Detect which cell encompasses the target text, then output its (x, y) center coordinate. 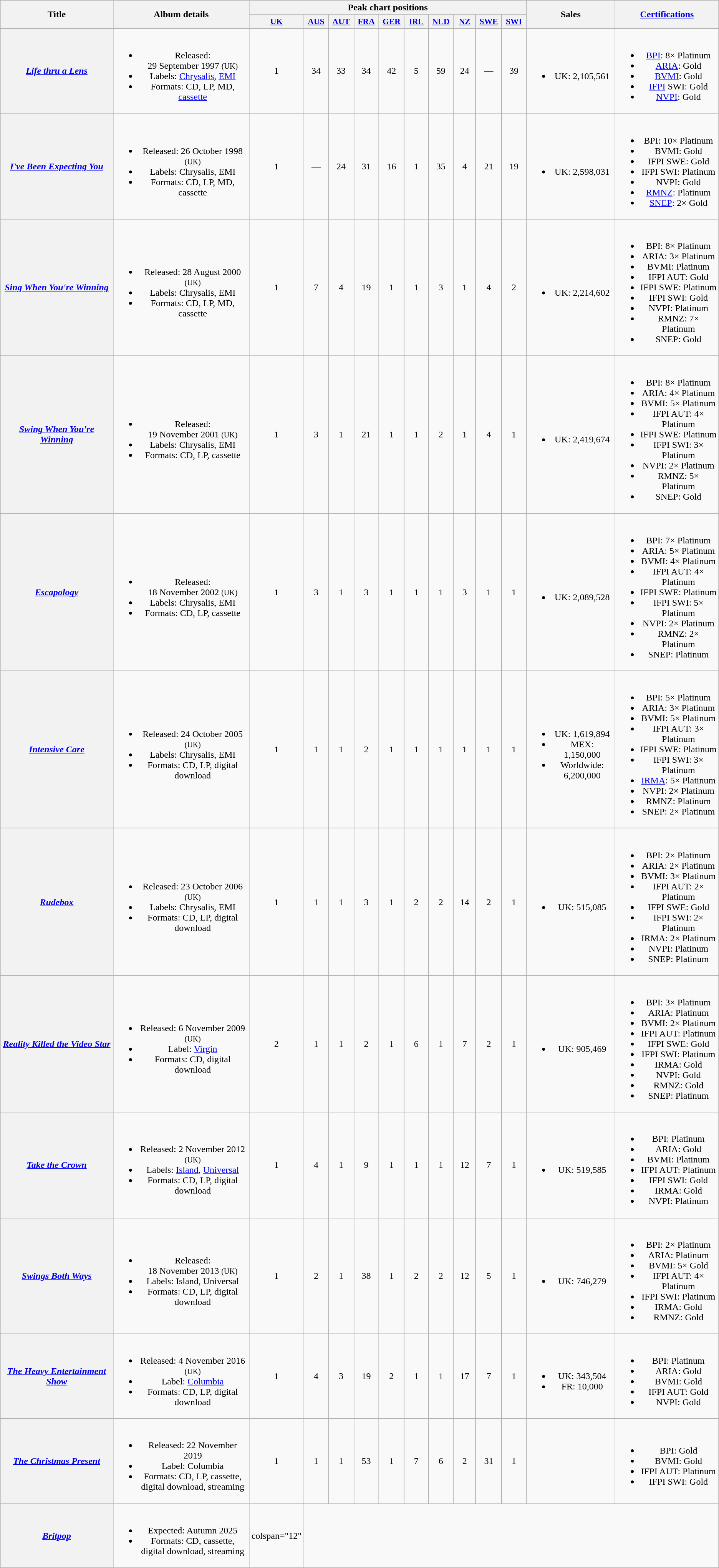
GER (391, 22)
59 (441, 71)
BPI: 2× PlatinumARIA: PlatinumBVMI: 5× GoldIFPI AUT: 4× PlatinumIFPI SWI: PlatinumIRMA: GoldRMNZ: Gold (667, 1276)
UK: 905,469 (571, 1044)
Britpop (57, 1535)
FRA (366, 22)
Intensive Care (57, 750)
39 (514, 71)
42 (391, 71)
BPI: 8× PlatinumARIA: 3× PlatinumBVMI: PlatinumIFPI AUT: GoldIFPI SWE: PlatinumIFPI SWI: GoldNVPI: PlatinumRMNZ: 7× PlatinumSNEP: Gold (667, 288)
BPI: PlatinumARIA: GoldBVMI: GoldIFPI AUT: GoldNVPI: Gold (667, 1376)
UK: 2,105,561 (571, 71)
UK: 515,085 (571, 902)
SWE (489, 22)
The Christmas Present (57, 1461)
SWI (514, 22)
16 (391, 167)
17 (465, 1376)
Rudebox (57, 902)
UK: 343,504FR: 10,000 (571, 1376)
Album details (181, 15)
Sing When You're Winning (57, 288)
Reality Killed the Video Star (57, 1044)
Released: 22 November 2019Label: ColumbiaFormats: CD, LP, cassette, digital download, streaming (181, 1461)
35 (441, 167)
I've Been Expecting You (57, 167)
Sales (571, 15)
BPI: PlatinumARIA: GoldBVMI: PlatinumIFPI AUT: PlatinumIFPI SWI: GoldIRMA: GoldNVPI: Platinum (667, 1165)
BPI: 3× PlatinumARIA: PlatinumBVMI: 2× PlatinumIFPI AUT: PlatinumIFPI SWE: GoldIFPI SWI: PlatinumIRMA: GoldNVPI: GoldRMNZ: GoldSNEP: Platinum (667, 1044)
BPI: 10× PlatinumBVMI: GoldIFPI SWE: GoldIFPI SWI: PlatinumNVPI: GoldRMNZ: PlatinumSNEP: 2× Gold (667, 167)
9 (366, 1165)
UK: 2,419,674 (571, 435)
Swing When You're Winning (57, 435)
Released: 19 November 2001 (UK)Labels: Chrysalis, EMIFormats: CD, LP, cassette (181, 435)
Certifications (667, 15)
BPI: GoldBVMI: GoldIFPI AUT: PlatinumIFPI SWI: Gold (667, 1461)
Escapology (57, 592)
The Heavy Entertainment Show (57, 1376)
Released: 18 November 2002 (UK)Labels: Chrysalis, EMIFormats: CD, LP, cassette (181, 592)
14 (465, 902)
UK: 746,279 (571, 1276)
BPI: 8× PlatinumARIA: GoldBVMI: GoldIFPI SWI: GoldNVPI: Gold (667, 71)
IRL (416, 22)
Released: 24 October 2005 (UK)Labels: Chrysalis, EMIFormats: CD, LP, digital download (181, 750)
Released: 29 September 1997 (UK)Labels: Chrysalis, EMIFormats: CD, LP, MD, cassette (181, 71)
Swings Both Ways (57, 1276)
Released: 2 November 2012 (UK)Labels: Island, UniversalFormats: CD, LP, digital download (181, 1165)
AUS (316, 22)
UK: 519,585 (571, 1165)
38 (366, 1276)
UK: 2,089,528 (571, 592)
colspan="12" (277, 1535)
UK: 2,598,031 (571, 167)
Peak chart positions (388, 8)
Released: 4 November 2016 (UK)Label: ColumbiaFormats: CD, LP, digital download (181, 1376)
Life thru a Lens (57, 71)
UK: 2,214,602 (571, 288)
AUT (341, 22)
33 (341, 71)
Released: 18 November 2013 (UK)Labels: Island, UniversalFormats: CD, LP, digital download (181, 1276)
53 (366, 1461)
Released: 23 October 2006 (UK)Labels: Chrysalis, EMIFormats: CD, LP, digital download (181, 902)
Expected: Autumn 2025Formats: CD, cassette, digital download, streaming (181, 1535)
Title (57, 15)
NLD (441, 22)
Released: 26 October 1998 (UK)Labels: Chrysalis, EMIFormats: CD, LP, MD, cassette (181, 167)
Take the Crown (57, 1165)
UK (277, 22)
UK: 1,619,894MEX: 1,150,000Worldwide: 6,200,000 (571, 750)
Released: 6 November 2009 (UK)Label: VirginFormats: CD, digital download (181, 1044)
Released: 28 August 2000 (UK)Labels: Chrysalis, EMIFormats: CD, LP, MD, cassette (181, 288)
NZ (465, 22)
